Find where the given text appears and provide that cell's center as [X, Y] coordinate. 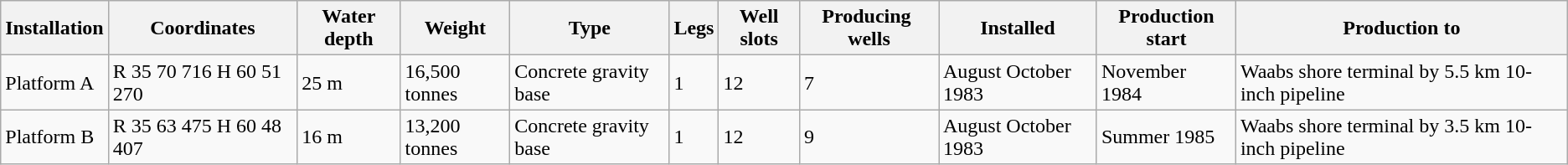
7 [869, 82]
Weight [456, 28]
Water depth [348, 28]
Platform B [54, 137]
Producing wells [869, 28]
Installation [54, 28]
16 m [348, 137]
13,200 tonnes [456, 137]
R 35 70 716 H 60 51 270 [203, 82]
Production to [1401, 28]
Waabs shore terminal by 5.5 km 10-inch pipeline [1401, 82]
Well slots [759, 28]
16,500 tonnes [456, 82]
Type [590, 28]
Legs [694, 28]
Platform A [54, 82]
Waabs shore terminal by 3.5 km 10-inch pipeline [1401, 137]
R 35 63 475 H 60 48 407 [203, 137]
Summer 1985 [1166, 137]
November 1984 [1166, 82]
Installed [1017, 28]
Coordinates [203, 28]
9 [869, 137]
Production start [1166, 28]
25 m [348, 82]
